For the text-containing cell, return its midpoint in (X, Y) coordinate format. 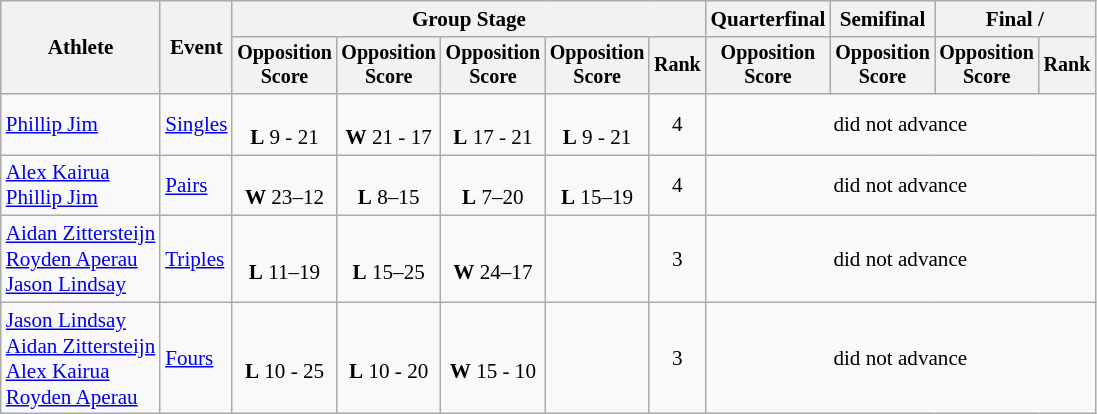
Semifinal (882, 18)
L 10 - 20 (389, 358)
Event (196, 48)
Alex KairuaPhillip Jim (80, 186)
Phillip Jim (80, 124)
L 8–15 (389, 186)
Triples (196, 259)
Fours (196, 358)
Singles (196, 124)
Pairs (196, 186)
L 15–25 (389, 259)
Aidan ZittersteijnRoyden AperauJason Lindsay (80, 259)
L 17 - 21 (493, 124)
L 15–19 (597, 186)
W 15 - 10 (493, 358)
L 7–20 (493, 186)
W 24–17 (493, 259)
Jason LindsayAidan ZittersteijnAlex KairuaRoyden Aperau (80, 358)
Quarterfinal (768, 18)
W 23–12 (284, 186)
W 21 - 17 (389, 124)
Athlete (80, 48)
Group Stage (468, 18)
L 10 - 25 (284, 358)
Final / (1015, 18)
L 11–19 (284, 259)
